From the cell containing the given text, extract its center point as (x, y) coordinate. 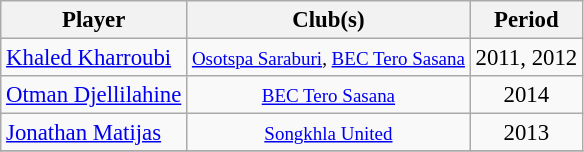
Period (526, 20)
2011, 2012 (526, 58)
Otman Djellilahine (94, 95)
Jonathan Matijas (94, 133)
Osotspa Saraburi, BEC Tero Sasana (329, 58)
2014 (526, 95)
Khaled Kharroubi (94, 58)
2013 (526, 133)
Club(s) (329, 20)
Player (94, 20)
BEC Tero Sasana (329, 95)
Songkhla United (329, 133)
